Pinpoint the cell where the given text exists, returning its [X, Y] midpoint coordinate. 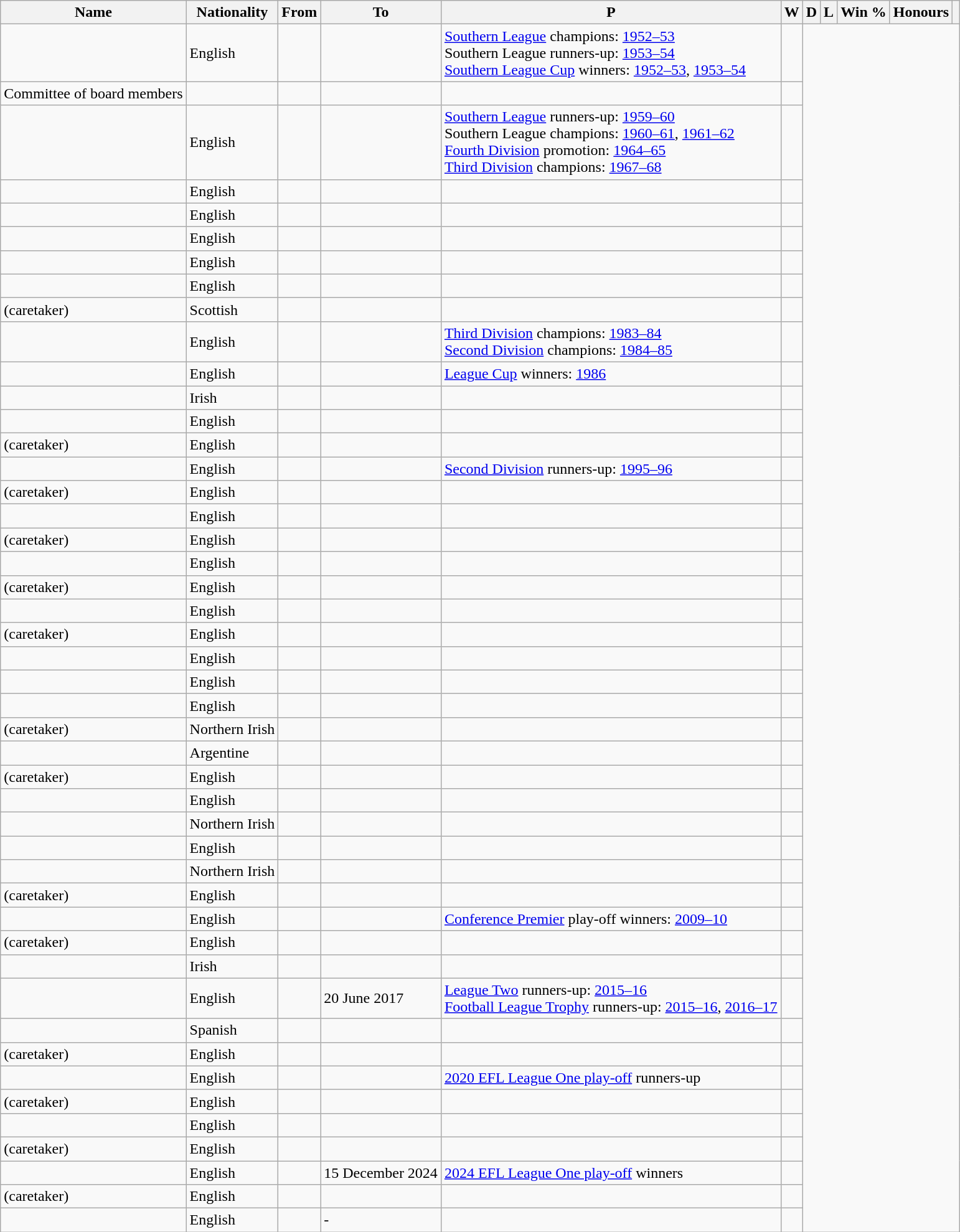
Nationality [232, 12]
From [299, 12]
Southern League runners-up: 1959–60Southern League champions: 1960–61, 1961–62Fourth Division promotion: 1964–65Third Division champions: 1967–68 [611, 142]
Southern League champions: 1952–53Southern League runners-up: 1953–54Southern League Cup winners: 1952–53, 1953–54 [611, 53]
20 June 2017 [381, 999]
L [829, 12]
15 December 2024 [381, 1172]
2020 EFL League One play-off runners-up [611, 1078]
League Cup winners: 1986 [611, 374]
Win % [864, 12]
D [811, 12]
2024 EFL League One play-off winners [611, 1172]
Conference Premier play-off winners: 2009–10 [611, 919]
Second Division runners-up: 1995–96 [611, 469]
Name [93, 12]
League Two runners-up: 2015–16Football League Trophy runners-up: 2015–16, 2016–17 [611, 999]
W [792, 12]
Third Division champions: 1983–84Second Division champions: 1984–85 [611, 341]
Argentine [232, 753]
Spanish [232, 1030]
P [611, 12]
Honours [921, 12]
To [381, 12]
- [381, 1220]
Committee of board members [93, 93]
Scottish [232, 309]
